Determine the [X, Y] coordinate at the center of the cell enclosing the given text.  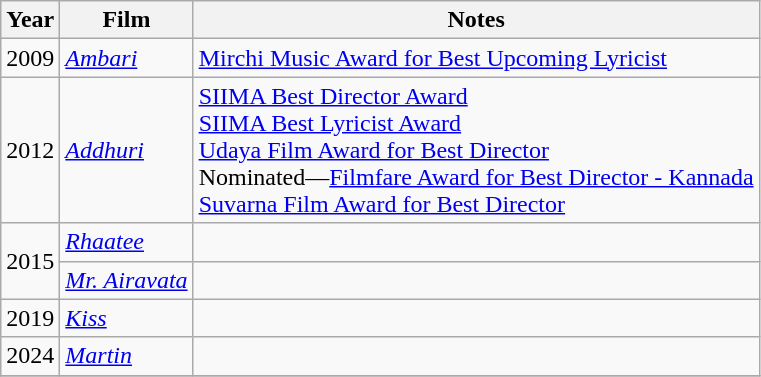
2024 [30, 356]
Mr. Airavata [126, 280]
Ambari [126, 58]
2015 [30, 261]
Year [30, 20]
2019 [30, 318]
Notes [476, 20]
Martin [126, 356]
Addhuri [126, 150]
Mirchi Music Award for Best Upcoming Lyricist [476, 58]
2012 [30, 150]
Rhaatee [126, 242]
Film [126, 20]
2009 [30, 58]
Kiss [126, 318]
